Output the [X, Y] coordinate of the center of the cell containing the given text.  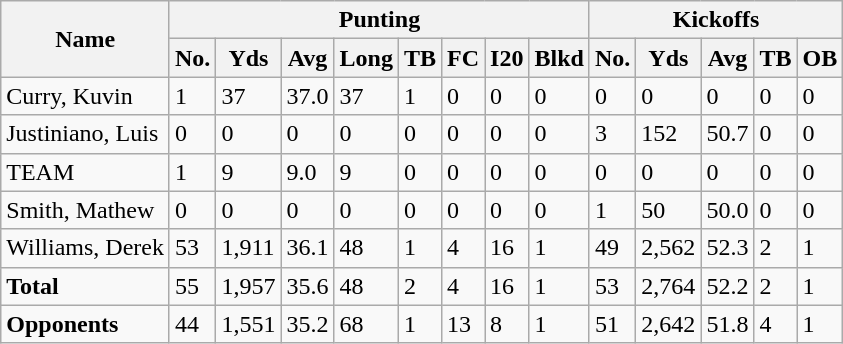
37.0 [308, 96]
FC [464, 58]
13 [464, 324]
35.6 [308, 286]
Smith, Mathew [86, 210]
Opponents [86, 324]
51 [612, 324]
36.1 [308, 248]
55 [192, 286]
1,911 [248, 248]
1,551 [248, 324]
44 [192, 324]
2,764 [668, 286]
Curry, Kuvin [86, 96]
50.0 [728, 210]
Punting [379, 20]
152 [668, 134]
8 [507, 324]
51.8 [728, 324]
49 [612, 248]
35.2 [308, 324]
2,642 [668, 324]
Williams, Derek [86, 248]
2,562 [668, 248]
Kickoffs [716, 20]
3 [612, 134]
Total [86, 286]
Long [366, 58]
9.0 [308, 172]
I20 [507, 58]
Justiniano, Luis [86, 134]
OB [820, 58]
50 [668, 210]
Blkd [559, 58]
TEAM [86, 172]
52.2 [728, 286]
50.7 [728, 134]
52.3 [728, 248]
68 [366, 324]
Name [86, 39]
1,957 [248, 286]
